Determine the (x, y) coordinate at the center of the cell enclosing the given text.  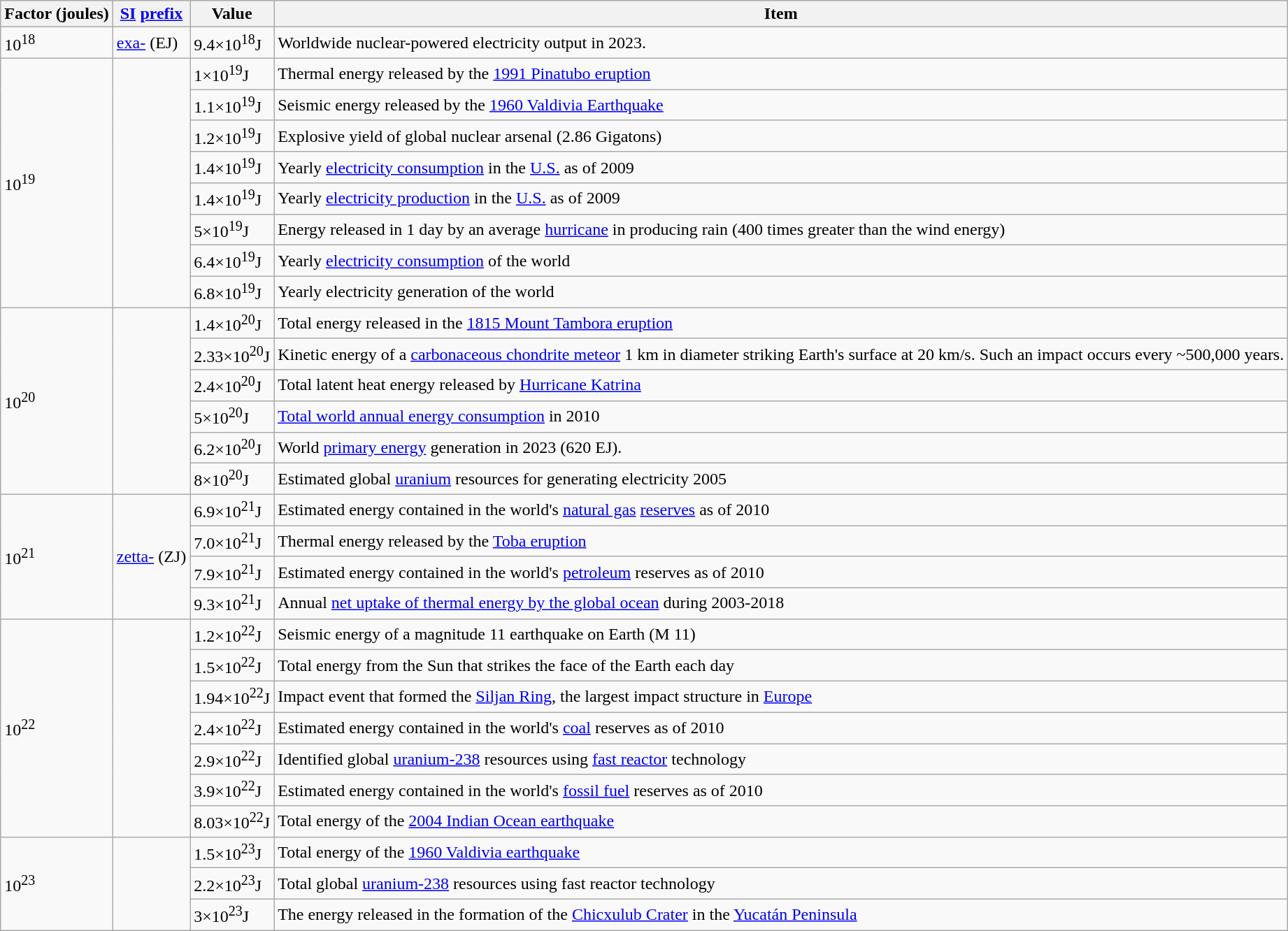
exa- (EJ) (151, 43)
Estimated energy contained in the world's coal reserves as of 2010 (781, 728)
Explosive yield of global nuclear arsenal (2.86 Gigatons) (781, 136)
2.2×1023J (232, 883)
1.2×1019J (232, 136)
2.9×1022J (232, 759)
Yearly electricity generation of the world (781, 292)
Seismic energy of a magnitude 11 earthquake on Earth (M 11) (781, 635)
1.5×1022J (232, 665)
6.8×1019J (232, 292)
1.5×1023J (232, 853)
Estimated global uranium resources for generating electricity 2005 (781, 479)
1021 (57, 556)
Estimated energy contained in the world's petroleum reserves as of 2010 (781, 572)
Factor (joules) (57, 14)
6.9×1021J (232, 510)
Impact event that formed the Siljan Ring, the largest impact structure in Europe (781, 696)
Annual net uptake of thermal energy by the global ocean during 2003-2018 (781, 604)
The energy released in the formation of the Chicxulub Crater in the Yucatán Peninsula (781, 914)
Item (781, 14)
7.9×1021J (232, 572)
Total energy of the 1960 Valdivia earthquake (781, 853)
Identified global uranium-238 resources using fast reactor technology (781, 759)
9.3×1021J (232, 604)
Yearly electricity production in the U.S. as of 2009 (781, 199)
Energy released in 1 day by an average hurricane in producing rain (400 times greater than the wind energy) (781, 229)
Total energy released in the 1815 Mount Tambora eruption (781, 323)
Yearly electricity consumption in the U.S. as of 2009 (781, 168)
World primary energy generation in 2023 (620 EJ). (781, 447)
2.33×1020J (232, 354)
1022 (57, 728)
1019 (57, 182)
7.0×1021J (232, 541)
Total energy of the 2004 Indian Ocean earthquake (781, 822)
8×1020J (232, 479)
Value (232, 14)
SI prefix (151, 14)
zetta- (ZJ) (151, 556)
2.4×1020J (232, 386)
Thermal energy released by the Toba eruption (781, 541)
Yearly electricity consumption of the world (781, 261)
6.2×1020J (232, 447)
1020 (57, 401)
Thermal energy released by the 1991 Pinatubo eruption (781, 74)
1.4×1020J (232, 323)
Total energy from the Sun that strikes the face of the Earth each day (781, 665)
1.2×1022J (232, 635)
Seismic energy released by the 1960 Valdivia Earthquake (781, 105)
3×1023J (232, 914)
8.03×1022J (232, 822)
Total world annual energy consumption in 2010 (781, 417)
Worldwide nuclear-powered electricity output in 2023. (781, 43)
Kinetic energy of a carbonaceous chondrite meteor 1 km in diameter striking Earth's surface at 20 km/s. Such an impact occurs every ~500,000 years. (781, 354)
5×1020J (232, 417)
1.1×1019J (232, 105)
Estimated energy contained in the world's natural gas reserves as of 2010 (781, 510)
1023 (57, 883)
6.4×1019J (232, 261)
5×1019J (232, 229)
3.9×1022J (232, 790)
Total global uranium-238 resources using fast reactor technology (781, 883)
1.94×1022J (232, 696)
1018 (57, 43)
1×1019J (232, 74)
Total latent heat energy released by Hurricane Katrina (781, 386)
Estimated energy contained in the world's fossil fuel reserves as of 2010 (781, 790)
2.4×1022J (232, 728)
9.4×1018J (232, 43)
